Capture the cell that displays the provided text and extract its (x, y) central coordinate. 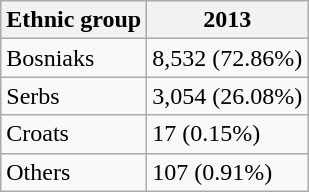
3,054 (26.08%) (228, 96)
Serbs (74, 96)
107 (0.91%) (228, 172)
Ethnic group (74, 20)
Others (74, 172)
8,532 (72.86%) (228, 58)
2013 (228, 20)
Croats (74, 134)
Bosniaks (74, 58)
17 (0.15%) (228, 134)
